Return [X, Y] of the center of cell containing provided text 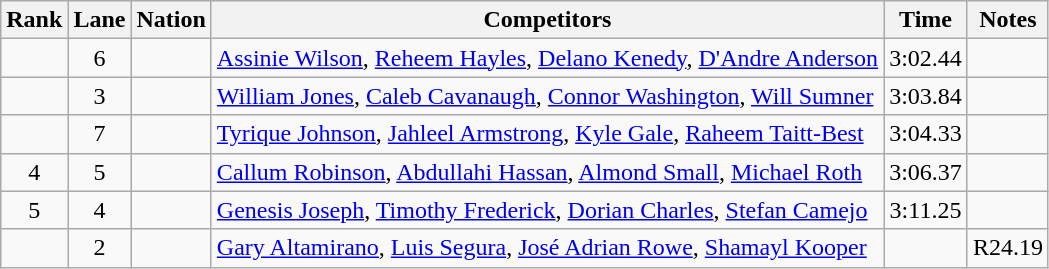
Notes [1008, 20]
3:02.44 [926, 58]
Time [926, 20]
Gary Altamirano, Luis Segura, José Adrian Rowe, Shamayl Kooper [547, 248]
7 [100, 134]
Lane [100, 20]
Nation [171, 20]
Tyrique Johnson, Jahleel Armstrong, Kyle Gale, Raheem Taitt-Best [547, 134]
William Jones, Caleb Cavanaugh, Connor Washington, Will Sumner [547, 96]
Genesis Joseph, Timothy Frederick, Dorian Charles, Stefan Camejo [547, 210]
3:04.33 [926, 134]
Competitors [547, 20]
R24.19 [1008, 248]
Rank [34, 20]
2 [100, 248]
3:06.37 [926, 172]
3:11.25 [926, 210]
6 [100, 58]
Assinie Wilson, Reheem Hayles, Delano Kenedy, D'Andre Anderson [547, 58]
3 [100, 96]
Callum Robinson, Abdullahi Hassan, Almond Small, Michael Roth [547, 172]
3:03.84 [926, 96]
